Locate the cell with the specified text and output its [X, Y] center coordinate. 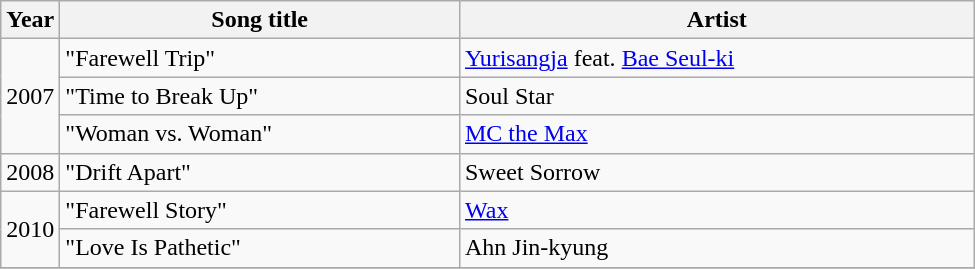
"Drift Apart" [260, 172]
"Farewell Story" [260, 210]
Year [30, 20]
Yurisangja feat. Bae Seul-ki [716, 58]
2008 [30, 172]
"Time to Break Up" [260, 96]
Song title [260, 20]
2010 [30, 229]
"Woman vs. Woman" [260, 134]
Sweet Sorrow [716, 172]
Ahn Jin-kyung [716, 248]
Artist [716, 20]
Wax [716, 210]
2007 [30, 96]
MC the Max [716, 134]
"Love Is Pathetic" [260, 248]
Soul Star [716, 96]
"Farewell Trip" [260, 58]
